Capture the cell that displays the provided text and extract its [x, y] central coordinate. 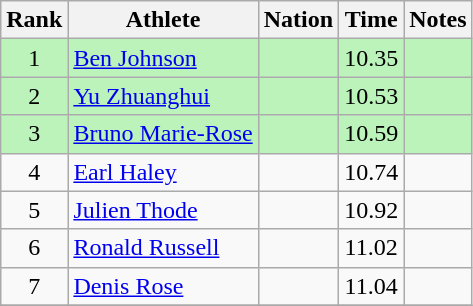
Nation [298, 20]
Notes [438, 20]
11.02 [372, 248]
6 [34, 248]
10.74 [372, 172]
7 [34, 286]
Time [372, 20]
Bruno Marie-Rose [163, 134]
3 [34, 134]
Yu Zhuanghui [163, 96]
4 [34, 172]
Ronald Russell [163, 248]
Athlete [163, 20]
Ben Johnson [163, 58]
Julien Thode [163, 210]
10.35 [372, 58]
Earl Haley [163, 172]
10.53 [372, 96]
10.59 [372, 134]
1 [34, 58]
2 [34, 96]
5 [34, 210]
Rank [34, 20]
10.92 [372, 210]
11.04 [372, 286]
Denis Rose [163, 286]
